Extract the [X, Y] coordinate from the center of the cell holding the provided text.  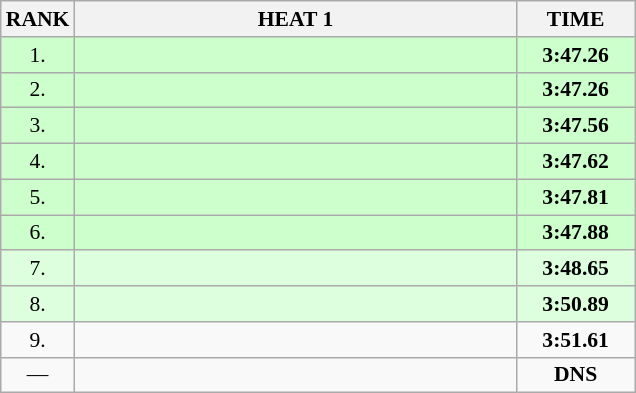
3:50.89 [576, 304]
1. [38, 55]
2. [38, 90]
3:51.61 [576, 340]
3:47.88 [576, 233]
3:48.65 [576, 269]
3:47.62 [576, 162]
4. [38, 162]
DNS [576, 375]
9. [38, 340]
7. [38, 269]
HEAT 1 [295, 19]
RANK [38, 19]
TIME [576, 19]
3:47.56 [576, 126]
6. [38, 233]
— [38, 375]
5. [38, 197]
8. [38, 304]
3:47.81 [576, 197]
3. [38, 126]
